From the cell containing the given text, extract its center point as (x, y) coordinate. 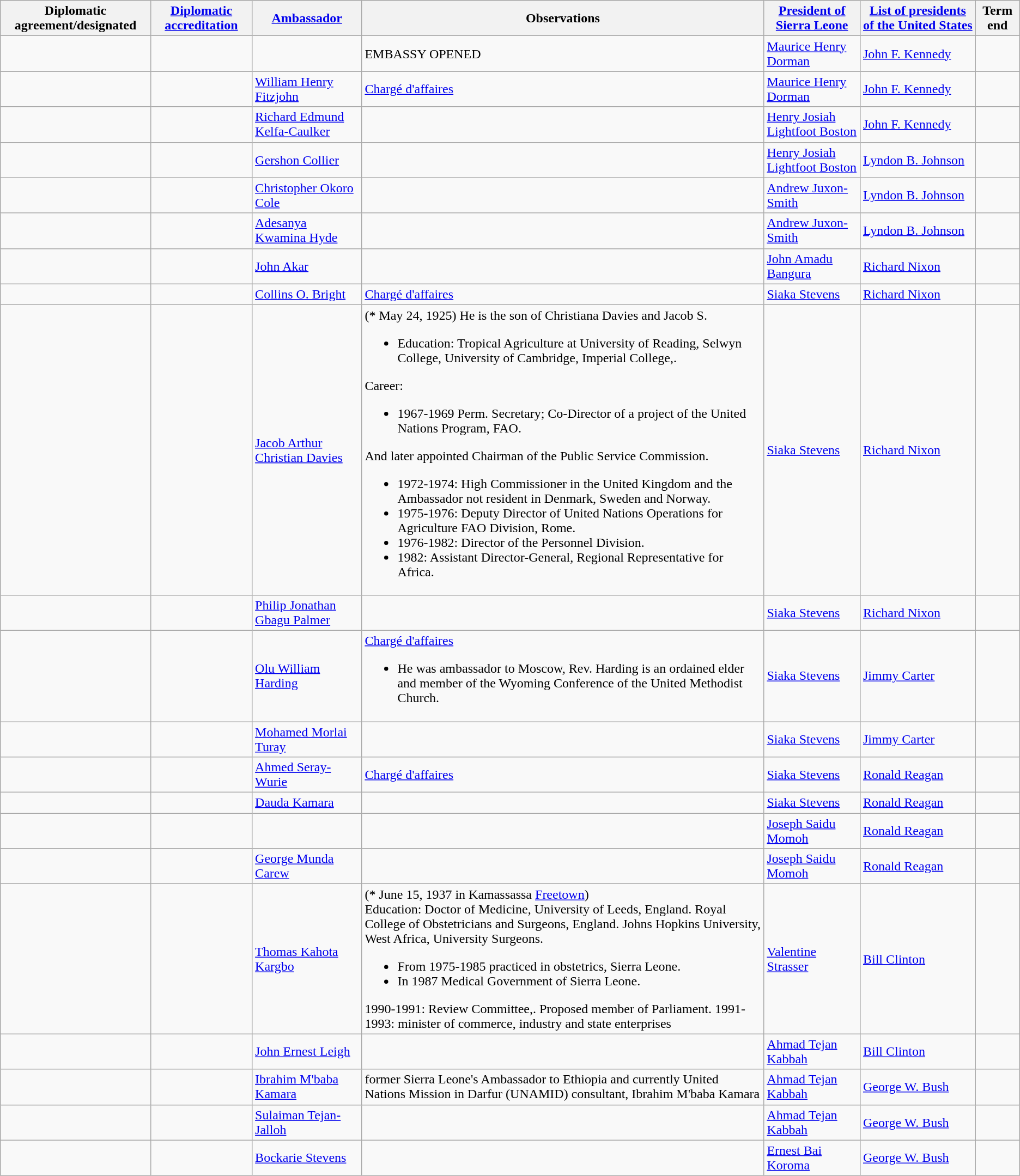
Thomas Kahota Kargbo (307, 959)
EMBASSY OPENED (563, 53)
Ahmed Seray-Wurie (307, 775)
Philip Jonathan Gbagu Palmer (307, 612)
President of Sierra Leone (812, 19)
Sulaiman Tejan-Jalloh (307, 1122)
John Amadu Bangura (812, 266)
Diplomatic accreditation (201, 19)
List of presidents of the United States (918, 19)
Ambassador (307, 19)
Observations (563, 19)
George Munda Carew (307, 866)
Jacob Arthur Christian Davies (307, 450)
Ibrahim M'baba Kamara (307, 1087)
Term end (997, 19)
Christopher Okoro Cole (307, 195)
Richard Edmund Kelfa-Caulker (307, 124)
John Ernest Leigh (307, 1051)
Valentine Strasser (812, 959)
John Akar (307, 266)
William Henry Fitzjohn (307, 89)
Collins O. Bright (307, 294)
Ernest Bai Koroma (812, 1158)
Chargé d'affairesHe was ambassador to Moscow, Rev. Harding is an ordained elder and member of the Wyoming Conference of the United Methodist Church. (563, 675)
Bockarie Stevens (307, 1158)
Dauda Kamara (307, 803)
former Sierra Leone's Ambassador to Ethiopia and currently United Nations Mission in Darfur (UNAMID) consultant, Ibrahim M'baba Kamara (563, 1087)
Diplomatic agreement/designated (76, 19)
Mohamed Morlai Turay (307, 739)
Adesanya Kwamina Hyde (307, 231)
Olu William Harding (307, 675)
Gershon Collier (307, 160)
